Search for the cell housing the specified text and yield its (X, Y) center coordinate. 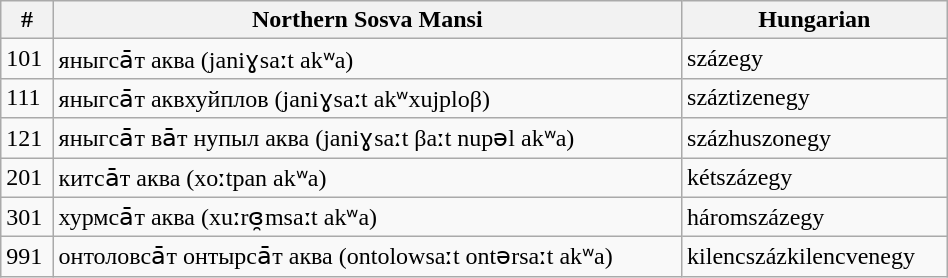
Hungarian (815, 20)
háromszázegy (815, 217)
яныгса̄т ва̄т нупыл аква (janiɣsaːt βaːt nupəl akʷa) (367, 138)
Northern Sosva Mansi (367, 20)
онтоловса̄т онтырса̄т аква (ontolowsaːt ontərsaːt akʷa) (367, 257)
201 (27, 178)
101 (27, 59)
китса̄т аква (xoːtpan akʷa) (367, 178)
# (27, 20)
százhuszonegy (815, 138)
121 (27, 138)
111 (27, 98)
százegy (815, 59)
яныгса̄т аква (janiɣsaːt akʷa) (367, 59)
száztizenegy (815, 98)
301 (27, 217)
яныгса̄т аквхуйплов (janiɣsaːt akʷxujploβ) (367, 98)
kétszázegy (815, 178)
kilencszázkilencvenegy (815, 257)
991 (27, 257)
хурмса̄т аква (xuːrɞ̯msaːt akʷa) (367, 217)
